Return the [x, y] coordinate for the center point of the cell that contains the specified text.  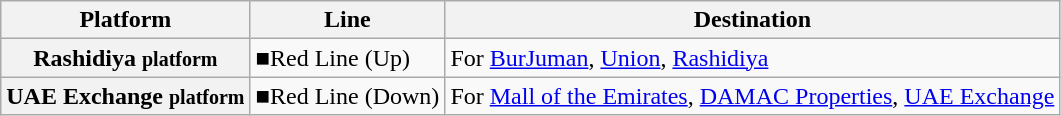
Rashidiya platform [126, 58]
■Red Line (Up) [348, 58]
For Mall of the Emirates, DAMAC Properties, UAE Exchange [752, 96]
■Red Line (Down) [348, 96]
Platform [126, 20]
For BurJuman, Union, Rashidiya [752, 58]
Line [348, 20]
Destination [752, 20]
UAE Exchange platform [126, 96]
